Pinpoint the cell where the given text exists, returning its [x, y] midpoint coordinate. 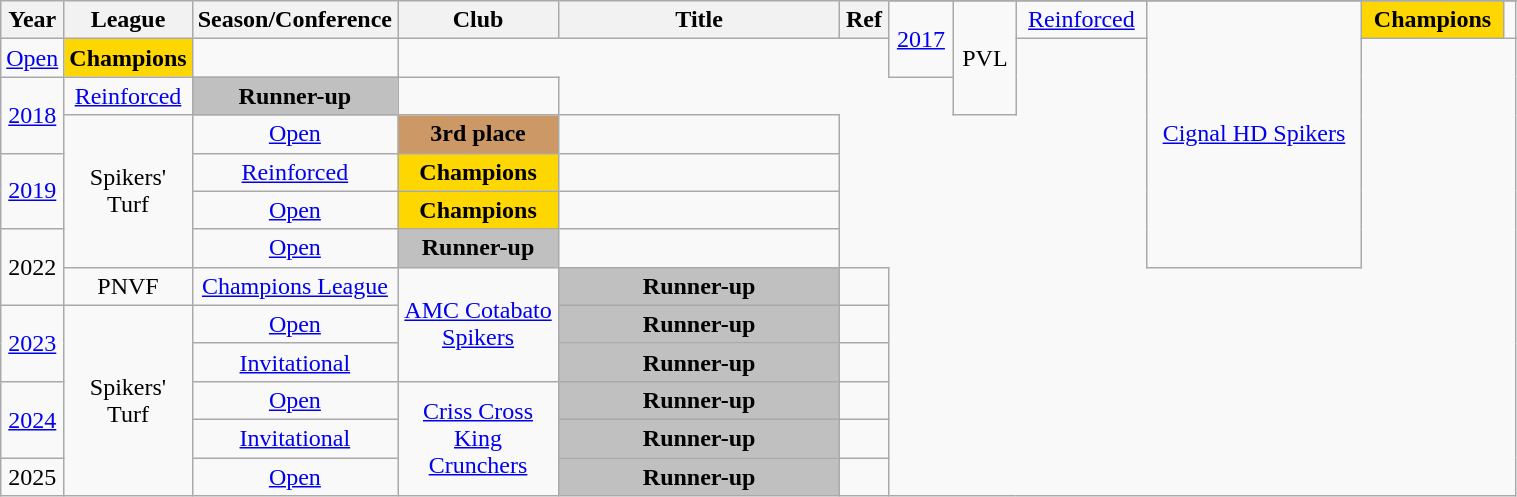
Champions League [294, 286]
2022 [32, 267]
AMC Cotabato Spikers [478, 324]
2025 [32, 477]
2018 [32, 115]
2024 [32, 419]
Year [32, 20]
PVL [986, 58]
Season/Conference [294, 20]
3rd place [478, 134]
2019 [32, 191]
Title [700, 20]
2023 [32, 343]
Club [478, 20]
2017 [920, 39]
League [128, 20]
Cignal HD Spikers [1254, 134]
Ref [864, 20]
PNVF [128, 286]
Criss Cross King Crunchers [478, 438]
